For the text-containing cell, return its midpoint in [x, y] coordinate format. 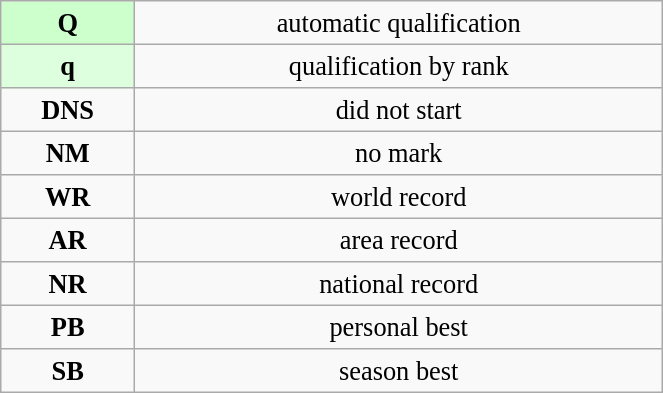
area record [399, 240]
PB [68, 327]
world record [399, 197]
DNS [68, 109]
season best [399, 371]
national record [399, 284]
AR [68, 240]
WR [68, 197]
qualification by rank [399, 66]
NR [68, 284]
automatic qualification [399, 22]
personal best [399, 327]
NM [68, 153]
q [68, 66]
did not start [399, 109]
no mark [399, 153]
SB [68, 371]
Q [68, 22]
